Identify which cell holds the provided text, then report its [x, y] central coordinate. 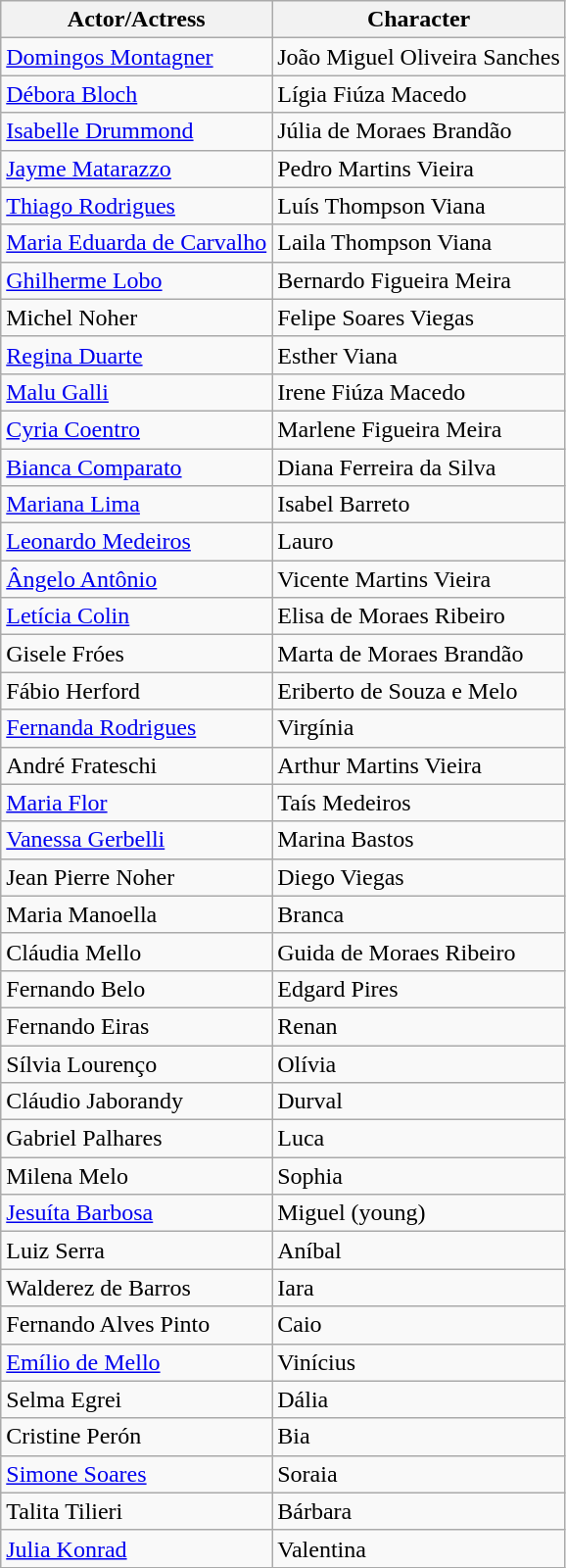
Iara [419, 1288]
Julia Konrad [137, 1548]
Luca [419, 1139]
Laila Thompson Viana [419, 243]
Durval [419, 1102]
Diana Ferreira da Silva [419, 467]
Isabelle Drummond [137, 131]
Eriberto de Souza e Melo [419, 691]
Marta de Moraes Brandão [419, 654]
Luiz Serra [137, 1250]
Caio [419, 1325]
Letícia Colin [137, 616]
Bia [419, 1437]
Débora Bloch [137, 94]
Edgard Pires [419, 989]
Selma Egrei [137, 1399]
Irene Fiúza Macedo [419, 392]
Malu Galli [137, 392]
Talita Tilieri [137, 1511]
Fernando Alves Pinto [137, 1325]
Lauro [419, 542]
Guida de Moraes Ribeiro [419, 952]
Marlene Figueira Meira [419, 429]
Ângelo Antônio [137, 579]
Cláudio Jaborandy [137, 1102]
Emílio de Mello [137, 1362]
Jayme Matarazzo [137, 169]
Bianca Comparato [137, 467]
Maria Eduarda de Carvalho [137, 243]
Elisa de Moraes Ribeiro [419, 616]
Michel Noher [137, 318]
Vinícius [419, 1362]
Milena Melo [137, 1176]
Sophia [419, 1176]
Luís Thompson Viana [419, 206]
Júlia de Moraes Brandão [419, 131]
Domingos Montagner [137, 57]
Marina Bastos [419, 840]
Fernando Belo [137, 989]
Bernardo Figueira Meira [419, 280]
Sílvia Lourenço [137, 1063]
Virgínia [419, 728]
Cláudia Mello [137, 952]
Renan [419, 1026]
Cristine Perón [137, 1437]
Mariana Lima [137, 505]
Actor/Actress [137, 20]
Lígia Fiúza Macedo [419, 94]
Dália [419, 1399]
Thiago Rodrigues [137, 206]
Esther Viana [419, 355]
Cyria Coentro [137, 429]
Maria Manoella [137, 914]
Fernando Eiras [137, 1026]
João Miguel Oliveira Sanches [419, 57]
Arthur Martins Vieira [419, 765]
Jesuíta Barbosa [137, 1213]
Fernanda Rodrigues [137, 728]
André Frateschi [137, 765]
Valentina [419, 1548]
Branca [419, 914]
Miguel (young) [419, 1213]
Felipe Soares Viegas [419, 318]
Walderez de Barros [137, 1288]
Aníbal [419, 1250]
Olívia [419, 1063]
Fábio Herford [137, 691]
Vanessa Gerbelli [137, 840]
Leonardo Medeiros [137, 542]
Ghilherme Lobo [137, 280]
Jean Pierre Noher [137, 877]
Isabel Barreto [419, 505]
Simone Soares [137, 1474]
Gabriel Palhares [137, 1139]
Bárbara [419, 1511]
Character [419, 20]
Soraia [419, 1474]
Vicente Martins Vieira [419, 579]
Taís Medeiros [419, 803]
Diego Viegas [419, 877]
Pedro Martins Vieira [419, 169]
Maria Flor [137, 803]
Regina Duarte [137, 355]
Gisele Fróes [137, 654]
